Capture the cell that displays the provided text and extract its (x, y) central coordinate. 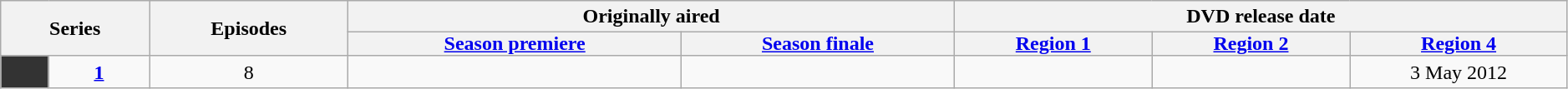
Series (75, 28)
1 (99, 72)
Season finale (819, 44)
DVD release date (1261, 17)
Region 4 (1459, 44)
3 May 2012 (1459, 72)
Episodes (249, 28)
Region 1 (1053, 44)
Originally aired (652, 17)
Region 2 (1251, 44)
Season premiere (515, 44)
8 (249, 72)
